Pinpoint the cell where the given text exists, returning its (X, Y) midpoint coordinate. 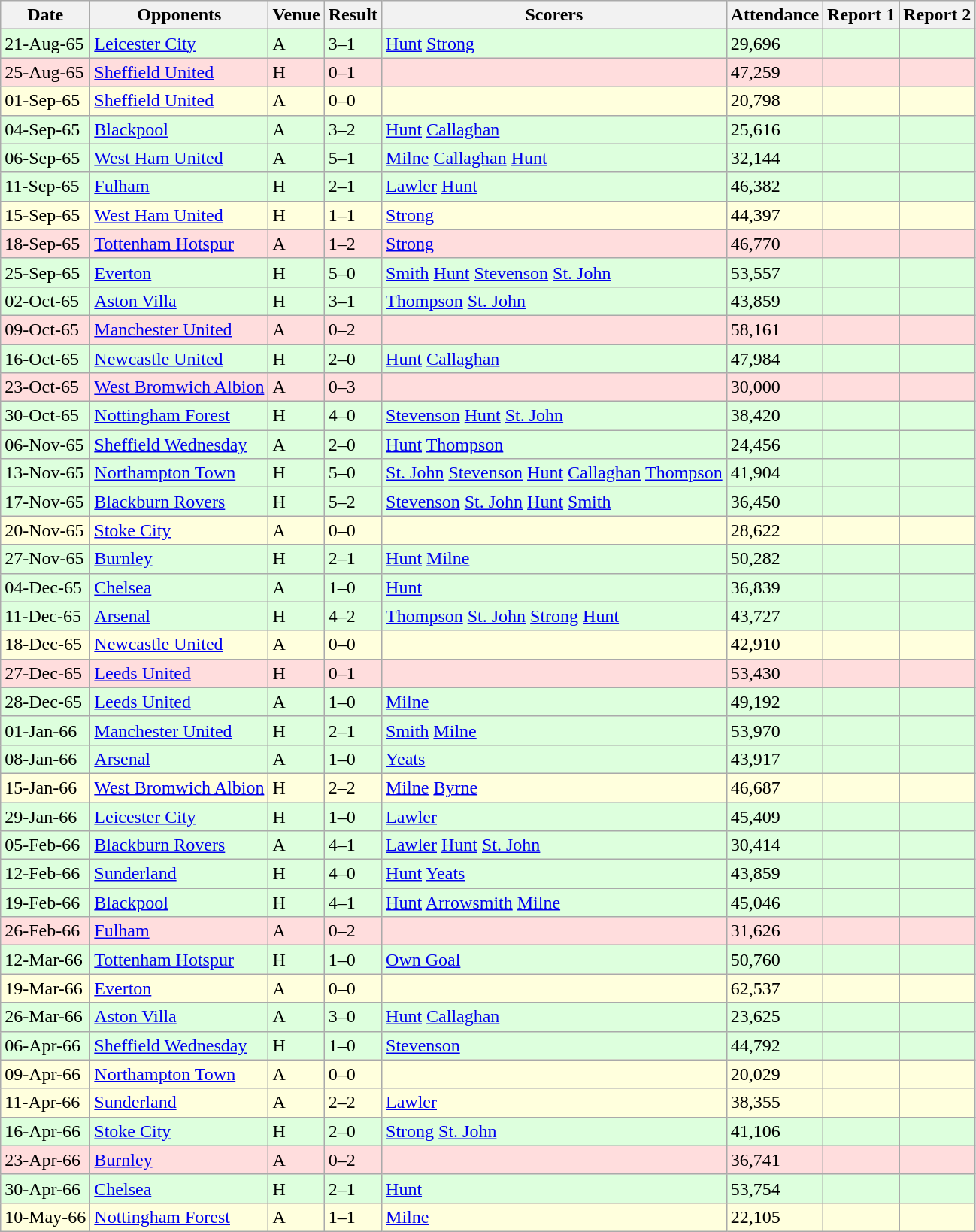
01-Sep-65 (45, 101)
Date (45, 15)
30,414 (774, 845)
Lawler Hunt (555, 187)
38,355 (774, 1103)
20,029 (774, 1074)
42,910 (774, 645)
06-Nov-65 (45, 445)
5–1 (353, 158)
19-Feb-66 (45, 903)
Smith Milne (555, 730)
53,970 (774, 730)
27-Dec-65 (45, 673)
11-Sep-65 (45, 187)
43,917 (774, 759)
20,798 (774, 101)
20-Nov-65 (45, 530)
50,760 (774, 960)
25-Aug-65 (45, 72)
Milne Callaghan Hunt (555, 158)
25,616 (774, 129)
50,282 (774, 559)
Thompson St. John Strong Hunt (555, 616)
46,687 (774, 787)
31,626 (774, 931)
Own Goal (555, 960)
Opponents (179, 15)
29,696 (774, 44)
26-Feb-66 (45, 931)
10-May-66 (45, 1217)
Thompson St. John (555, 301)
36,839 (774, 587)
1–2 (353, 244)
06-Apr-66 (45, 1045)
53,557 (774, 272)
30-Oct-65 (45, 416)
Strong St. John (555, 1131)
43,727 (774, 616)
Result (353, 15)
46,382 (774, 187)
Yeats (555, 759)
23-Apr-66 (45, 1160)
21-Aug-65 (45, 44)
24,456 (774, 445)
62,537 (774, 988)
12-Mar-66 (45, 960)
36,741 (774, 1160)
45,409 (774, 816)
4–2 (353, 616)
23,625 (774, 1017)
27-Nov-65 (45, 559)
05-Feb-66 (45, 845)
Report 1 (862, 15)
Lawler Hunt St. John (555, 845)
3–0 (353, 1017)
22,105 (774, 1217)
13-Nov-65 (45, 473)
0–3 (353, 387)
Stevenson (555, 1045)
30,000 (774, 387)
Hunt Thompson (555, 445)
18-Dec-65 (45, 645)
28,622 (774, 530)
04-Sep-65 (45, 129)
01-Jan-66 (45, 730)
58,161 (774, 329)
28-Dec-65 (45, 702)
41,904 (774, 473)
26-Mar-66 (45, 1017)
Hunt Yeats (555, 874)
Hunt Strong (555, 44)
Smith Hunt Stevenson St. John (555, 272)
11-Apr-66 (45, 1103)
16-Oct-65 (45, 359)
19-Mar-66 (45, 988)
09-Apr-66 (45, 1074)
Report 2 (937, 15)
Venue (296, 15)
41,106 (774, 1131)
Stevenson Hunt St. John (555, 416)
47,259 (774, 72)
30-Apr-66 (45, 1188)
Attendance (774, 15)
46,770 (774, 244)
18-Sep-65 (45, 244)
Stevenson St. John Hunt Smith (555, 502)
Hunt Arrowsmith Milne (555, 903)
53,754 (774, 1188)
12-Feb-66 (45, 874)
38,420 (774, 416)
11-Dec-65 (45, 616)
Scorers (555, 15)
Milne Byrne (555, 787)
32,144 (774, 158)
St. John Stevenson Hunt Callaghan Thompson (555, 473)
49,192 (774, 702)
02-Oct-65 (45, 301)
47,984 (774, 359)
45,046 (774, 903)
36,450 (774, 502)
16-Apr-66 (45, 1131)
44,792 (774, 1045)
09-Oct-65 (45, 329)
17-Nov-65 (45, 502)
23-Oct-65 (45, 387)
04-Dec-65 (45, 587)
15-Jan-66 (45, 787)
5–2 (353, 502)
3–2 (353, 129)
53,430 (774, 673)
08-Jan-66 (45, 759)
25-Sep-65 (45, 272)
15-Sep-65 (45, 215)
29-Jan-66 (45, 816)
44,397 (774, 215)
06-Sep-65 (45, 158)
Hunt Milne (555, 559)
